Return (X, Y) of the center of cell containing provided text 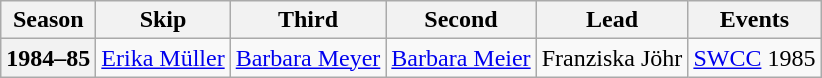
Erika Müller (163, 58)
Barbara Meyer (308, 58)
Skip (163, 20)
SWCC 1985 (754, 58)
Barbara Meier (461, 58)
Second (461, 20)
Lead (612, 20)
Third (308, 20)
Franziska Jöhr (612, 58)
1984–85 (48, 58)
Season (48, 20)
Events (754, 20)
